For the text-containing cell, return its midpoint in (x, y) coordinate format. 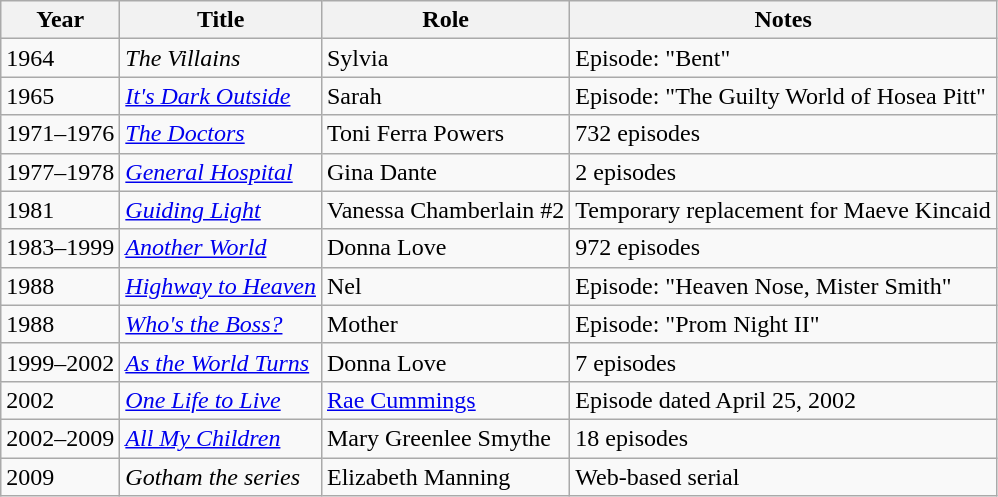
Highway to Heaven (221, 286)
1971–1976 (60, 134)
2002–2009 (60, 438)
Toni Ferra Powers (445, 134)
Vanessa Chamberlain #2 (445, 210)
Nel (445, 286)
Who's the Boss? (221, 324)
732 episodes (784, 134)
Elizabeth Manning (445, 477)
7 episodes (784, 362)
All My Children (221, 438)
Episode: "The Guilty World of Hosea Pitt" (784, 96)
Episode dated April 25, 2002 (784, 400)
1965 (60, 96)
Another World (221, 248)
Mary Greenlee Smythe (445, 438)
Sylvia (445, 58)
1999–2002 (60, 362)
One Life to Live (221, 400)
General Hospital (221, 172)
The Villains (221, 58)
972 episodes (784, 248)
Sarah (445, 96)
2 episodes (784, 172)
Notes (784, 20)
Gotham the series (221, 477)
1983–1999 (60, 248)
It's Dark Outside (221, 96)
Episode: "Heaven Nose, Mister Smith" (784, 286)
Year (60, 20)
Episode: "Prom Night II" (784, 324)
1977–1978 (60, 172)
As the World Turns (221, 362)
Rae Cummings (445, 400)
Mother (445, 324)
Web-based serial (784, 477)
Role (445, 20)
1964 (60, 58)
Temporary replacement for Maeve Kincaid (784, 210)
Gina Dante (445, 172)
18 episodes (784, 438)
The Doctors (221, 134)
2002 (60, 400)
Title (221, 20)
2009 (60, 477)
Episode: "Bent" (784, 58)
1981 (60, 210)
Guiding Light (221, 210)
